Extract the (x, y) coordinate from the center of the cell holding the provided text.  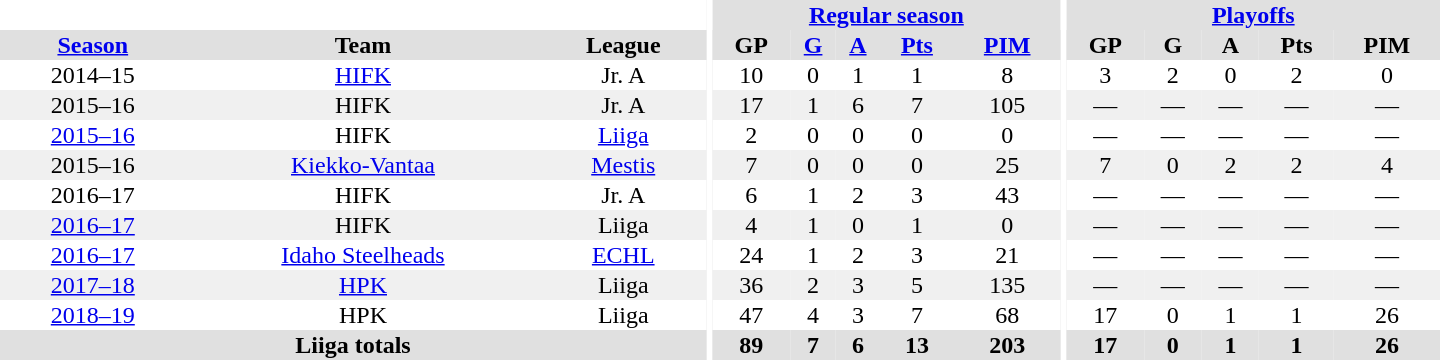
Playoffs (1254, 15)
5 (918, 285)
League (623, 45)
36 (750, 285)
24 (750, 255)
13 (918, 345)
203 (1007, 345)
Season (93, 45)
Regular season (886, 15)
2014–15 (93, 75)
2018–19 (93, 315)
21 (1007, 255)
Liiga totals (353, 345)
Team (364, 45)
2017–18 (93, 285)
68 (1007, 315)
135 (1007, 285)
10 (750, 75)
89 (750, 345)
ECHL (623, 255)
43 (1007, 195)
Kiekko-Vantaa (364, 165)
8 (1007, 75)
25 (1007, 165)
Idaho Steelheads (364, 255)
105 (1007, 105)
47 (750, 315)
Mestis (623, 165)
